Return the [X, Y] coordinate for the center point of the cell that contains the specified text.  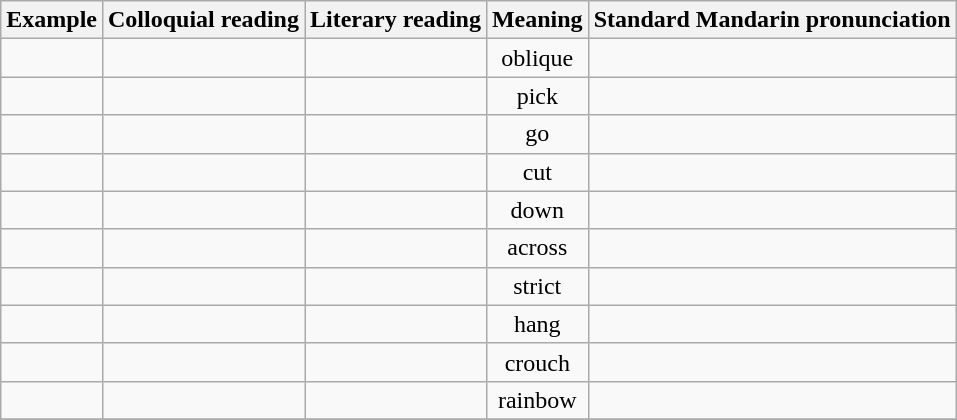
rainbow [537, 400]
Standard Mandarin pronunciation [772, 20]
cut [537, 172]
across [537, 248]
strict [537, 286]
go [537, 134]
down [537, 210]
hang [537, 324]
Literary reading [395, 20]
Meaning [537, 20]
Example [52, 20]
Colloquial reading [203, 20]
crouch [537, 362]
oblique [537, 58]
pick [537, 96]
